Return (X, Y) of the center of cell containing provided text 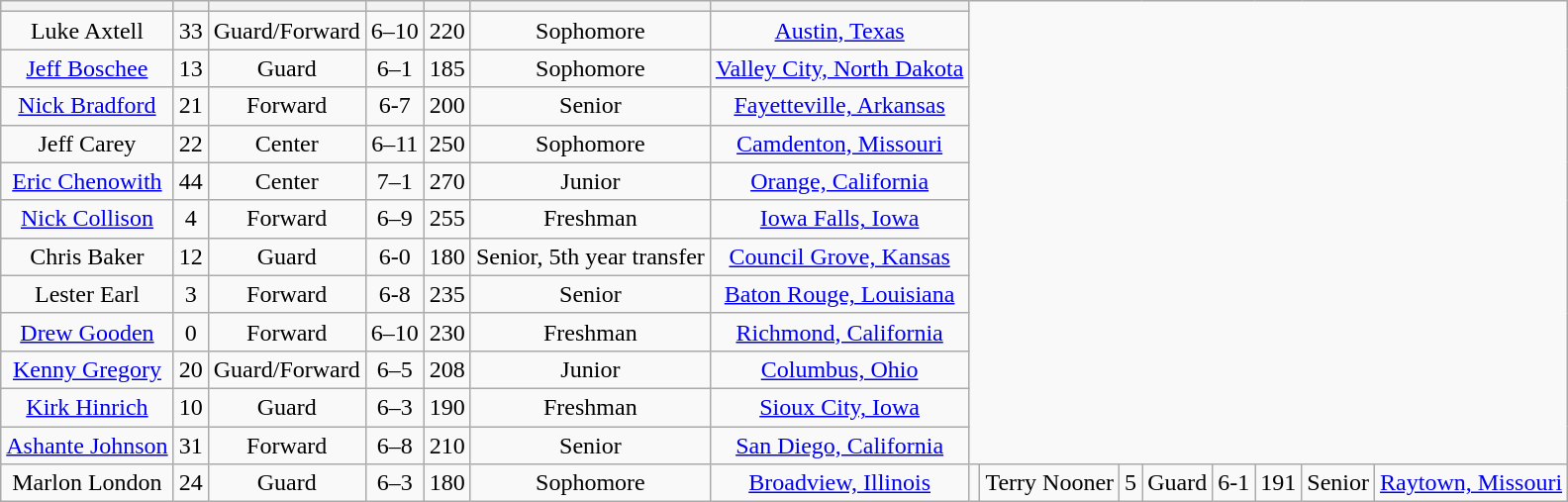
270 (447, 181)
Ashante Johnson (87, 445)
Raytown, Missouri (1471, 483)
Fayetteville, Arkansas (839, 106)
Council Grove, Kansas (839, 256)
Orange, California (839, 181)
Iowa Falls, Iowa (839, 219)
6-0 (394, 256)
Austin, Texas (839, 31)
Nick Collison (87, 219)
10 (190, 407)
Luke Axtell (87, 31)
255 (447, 219)
Valley City, North Dakota (839, 68)
Jeff Boschee (87, 68)
Richmond, California (839, 332)
200 (447, 106)
Baton Rouge, Louisiana (839, 294)
Lester Earl (87, 294)
13 (190, 68)
250 (447, 144)
185 (447, 68)
33 (190, 31)
Camdenton, Missouri (839, 144)
San Diego, California (839, 445)
191 (1279, 483)
7–1 (394, 181)
6–11 (394, 144)
Chris Baker (87, 256)
21 (190, 106)
Sioux City, Iowa (839, 407)
12 (190, 256)
Senior, 5th year transfer (590, 256)
6–8 (394, 445)
Eric Chenowith (87, 181)
31 (190, 445)
24 (190, 483)
6-1 (1233, 483)
4 (190, 219)
6–1 (394, 68)
Jeff Carey (87, 144)
44 (190, 181)
230 (447, 332)
Marlon London (87, 483)
Kirk Hinrich (87, 407)
6-8 (394, 294)
6-7 (394, 106)
22 (190, 144)
Terry Nooner (1049, 483)
210 (447, 445)
20 (190, 369)
0 (190, 332)
6–5 (394, 369)
Nick Bradford (87, 106)
190 (447, 407)
220 (447, 31)
Kenny Gregory (87, 369)
5 (1130, 483)
208 (447, 369)
Columbus, Ohio (839, 369)
Drew Gooden (87, 332)
6–9 (394, 219)
Broadview, Illinois (839, 483)
235 (447, 294)
3 (190, 294)
